Return the [x, y] coordinate for the center point of the cell that contains the specified text.  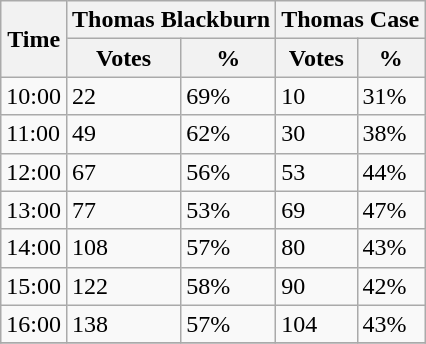
108 [123, 248]
58% [228, 286]
69% [228, 96]
44% [391, 172]
Time [34, 39]
53 [316, 172]
122 [123, 286]
56% [228, 172]
13:00 [34, 210]
90 [316, 286]
Thomas Blackburn [170, 20]
77 [123, 210]
47% [391, 210]
12:00 [34, 172]
49 [123, 134]
138 [123, 324]
67 [123, 172]
15:00 [34, 286]
69 [316, 210]
53% [228, 210]
80 [316, 248]
10:00 [34, 96]
11:00 [34, 134]
38% [391, 134]
104 [316, 324]
30 [316, 134]
22 [123, 96]
31% [391, 96]
62% [228, 134]
42% [391, 286]
14:00 [34, 248]
16:00 [34, 324]
10 [316, 96]
Thomas Case [350, 20]
